Return (X, Y) of the center of cell containing provided text 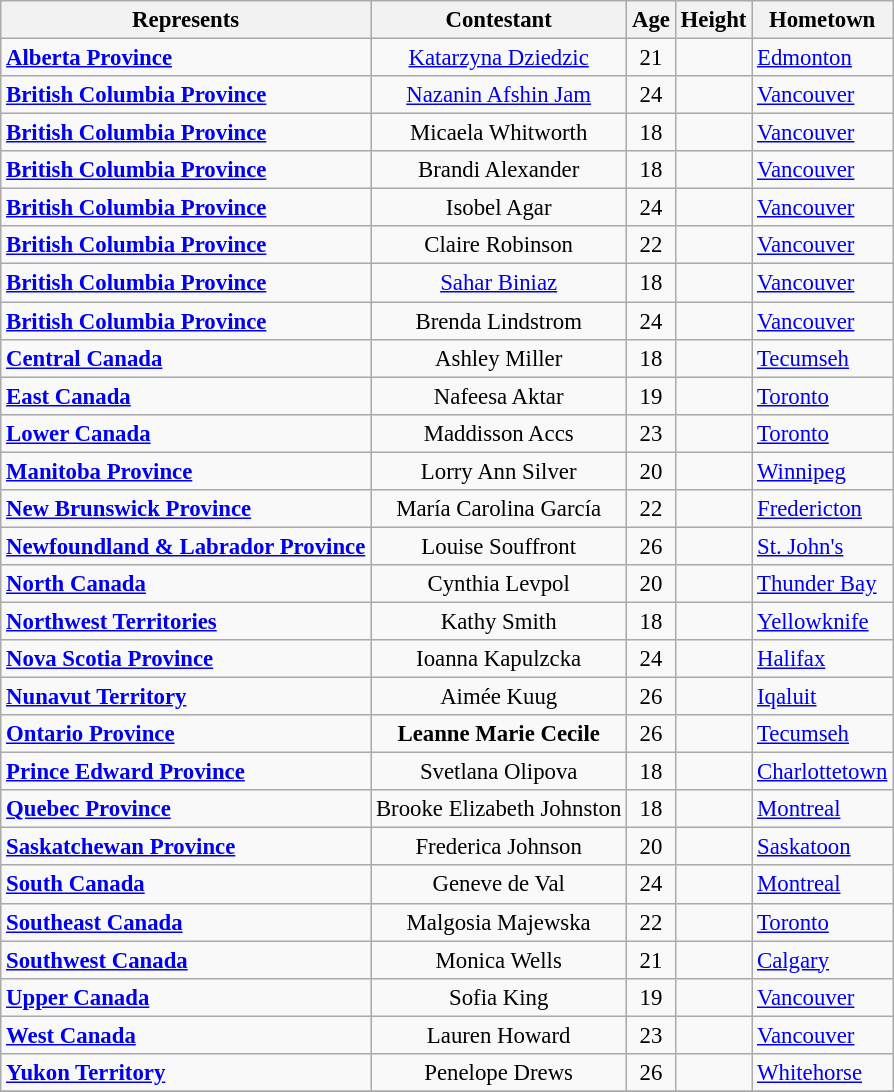
Winnipeg (822, 471)
Brenda Lindstrom (499, 321)
Nafeesa Aktar (499, 396)
West Canada (186, 1035)
Central Canada (186, 358)
Kathy Smith (499, 621)
Frederica Johnson (499, 847)
Brandi Alexander (499, 170)
North Canada (186, 584)
Maddisson Accs (499, 433)
Micaela Whitworth (499, 133)
María Carolina García (499, 509)
East Canada (186, 396)
Calgary (822, 960)
Ontario Province (186, 734)
Yellowknife (822, 621)
Nunavut Territory (186, 697)
Louise Souffront (499, 546)
Leanne Marie Cecile (499, 734)
Claire Robinson (499, 245)
New Brunswick Province (186, 509)
Yukon Territory (186, 1073)
Age (652, 20)
Nova Scotia Province (186, 659)
South Canada (186, 885)
Charlottetown (822, 772)
Edmonton (822, 58)
Thunder Bay (822, 584)
Malgosia Majewska (499, 922)
Lauren Howard (499, 1035)
St. John's (822, 546)
Contestant (499, 20)
Ashley Miller (499, 358)
Southwest Canada (186, 960)
Whitehorse (822, 1073)
Lorry Ann Silver (499, 471)
Iqaluit (822, 697)
Lower Canada (186, 433)
Isobel Agar (499, 208)
Quebec Province (186, 809)
Southeast Canada (186, 922)
Geneve de Val (499, 885)
Sahar Biniaz (499, 283)
Aimée Kuug (499, 697)
Hometown (822, 20)
Halifax (822, 659)
Brooke Elizabeth Johnston (499, 809)
Sofia King (499, 997)
Saskatoon (822, 847)
Fredericton (822, 509)
Penelope Drews (499, 1073)
Saskatchewan Province (186, 847)
Newfoundland & Labrador Province (186, 546)
Represents (186, 20)
Katarzyna Dziedzic (499, 58)
Upper Canada (186, 997)
Cynthia Levpol (499, 584)
Manitoba Province (186, 471)
Northwest Territories (186, 621)
Nazanin Afshin Jam (499, 95)
Ioanna Kapulzcka (499, 659)
Prince Edward Province (186, 772)
Svetlana Olipova (499, 772)
Alberta Province (186, 58)
Height (713, 20)
Monica Wells (499, 960)
